Determine the (X, Y) coordinate at the center of the cell enclosing the given text.  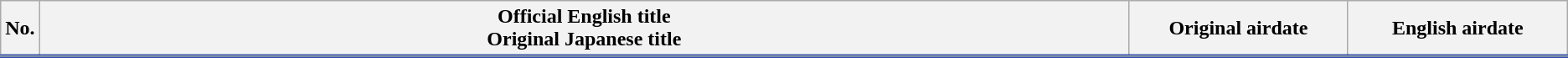
No. (20, 29)
Original airdate (1239, 29)
English airdate (1457, 29)
Official English titleOriginal Japanese title (584, 29)
